For the text-containing cell, return its midpoint in [x, y] coordinate format. 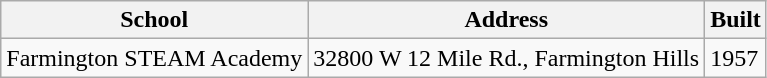
Built [736, 20]
1957 [736, 58]
Farmington STEAM Academy [154, 58]
32800 W 12 Mile Rd., Farmington Hills [506, 58]
Address [506, 20]
School [154, 20]
